Output the [x, y] coordinate of the center of the cell containing the given text.  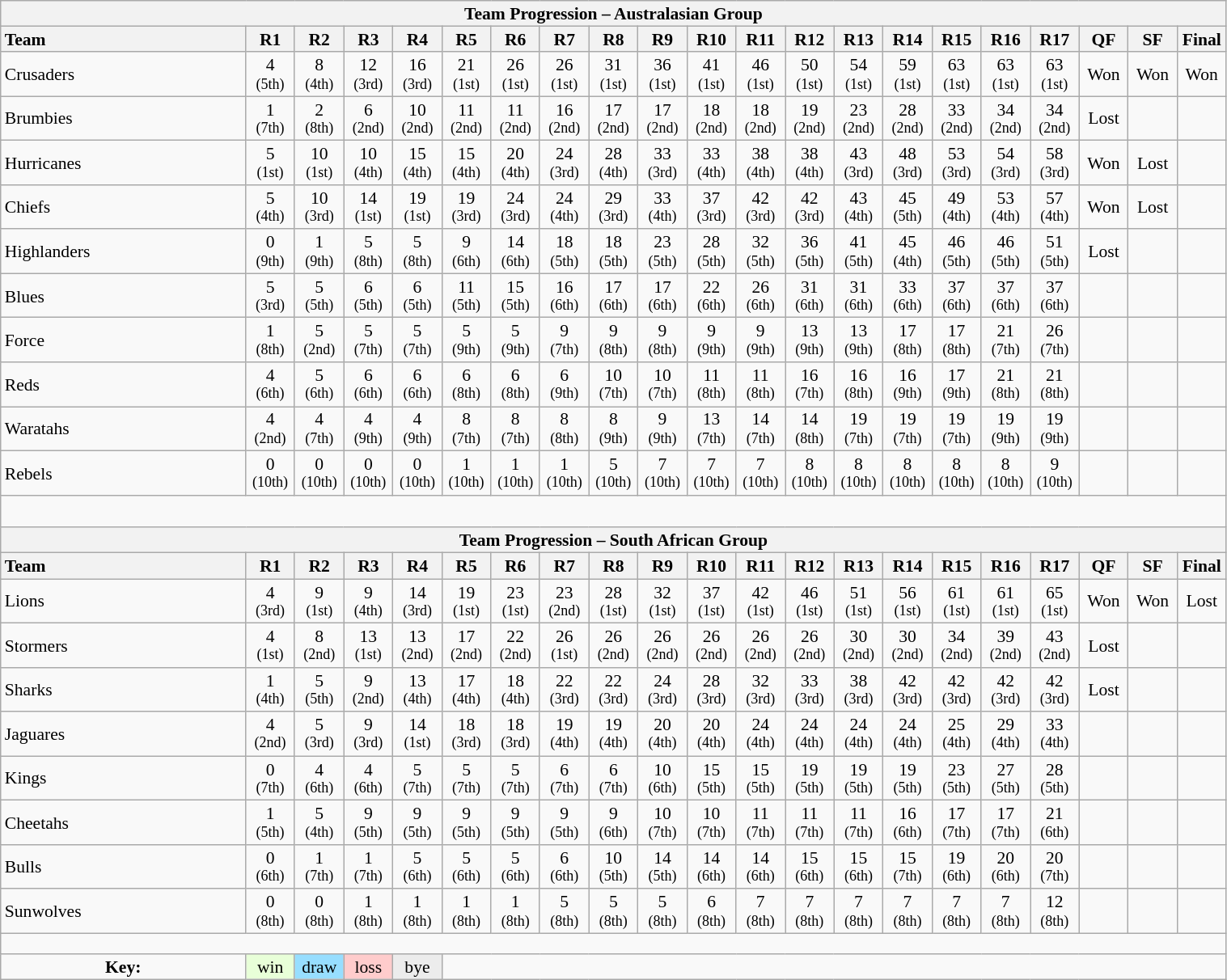
8 (8th) [565, 429]
Sharks [123, 691]
51 (1st) [859, 602]
10 (1st) [319, 163]
Brumbies [123, 118]
42 (1st) [760, 602]
21 (1st) [466, 74]
Highlanders [123, 252]
32 (1st) [663, 602]
0 (9th) [270, 252]
Waratahs [123, 429]
Force [123, 340]
43 (2nd) [1055, 645]
28 (2nd) [908, 118]
28 (4th) [613, 163]
4 (5th) [270, 74]
18 (4th) [516, 691]
10 (3rd) [319, 207]
8 (9th) [613, 429]
9 (3rd) [369, 734]
43 (4th) [859, 207]
1 (9th) [319, 252]
17 (4th) [466, 691]
loss [369, 967]
0 (7th) [270, 778]
6 (2nd) [369, 118]
12 (3rd) [369, 74]
29 (3rd) [613, 207]
31 (1st) [613, 74]
19 (3rd) [466, 207]
16 (3rd) [417, 74]
26 (7th) [1055, 340]
56 (1st) [908, 602]
38 (3rd) [859, 691]
12 (8th) [1055, 912]
21 (6th) [1055, 823]
Cheetahs [123, 823]
Crusaders [123, 74]
41 (1st) [712, 74]
23 (1st) [516, 602]
10 (5th) [613, 867]
draw [319, 967]
14 (7th) [760, 429]
54 (3rd) [1006, 163]
39 (2nd) [1006, 645]
27 (5th) [1006, 778]
Kings [123, 778]
20 (6th) [1006, 867]
Blues [123, 296]
1 (4th) [270, 691]
10 (2nd) [417, 118]
Sunwolves [123, 912]
50 (1st) [809, 74]
16 (7th) [809, 385]
11 (5th) [466, 296]
32 (3rd) [760, 691]
2 (8th) [319, 118]
Team Progression – Australasian Group [613, 14]
13 (2nd) [417, 645]
17 (9th) [956, 385]
36 (1st) [663, 74]
4 (3rd) [270, 602]
Lions [123, 602]
Chiefs [123, 207]
0 (6th) [270, 867]
Hurricanes [123, 163]
65 (1st) [1055, 602]
14 (5th) [663, 867]
57 (4th) [1055, 207]
32 (5th) [760, 252]
8 (2nd) [319, 645]
22 (6th) [712, 296]
33 (6th) [908, 296]
Team Progression – South African Group [613, 541]
22 (2nd) [516, 645]
37 (1st) [712, 602]
21 (7th) [1006, 340]
win [270, 967]
26 (6th) [760, 296]
1 (5th) [270, 823]
4 (7th) [319, 429]
58 (3rd) [1055, 163]
45 (5th) [908, 207]
49 (4th) [956, 207]
5 (1st) [270, 163]
37 (3rd) [712, 207]
9 (2nd) [369, 691]
29 (4th) [1006, 734]
45 (4th) [908, 252]
13 (1st) [369, 645]
28 (1st) [613, 602]
13 (4th) [417, 691]
5 (2nd) [319, 340]
28 (3rd) [712, 691]
14 (8th) [809, 429]
14 (3rd) [417, 602]
Bulls [123, 867]
Stormers [123, 645]
4 (1st) [270, 645]
Reds [123, 385]
9 (4th) [369, 602]
41 (5th) [859, 252]
9 (10th) [1055, 474]
9 (1st) [319, 602]
59 (1st) [908, 74]
10 (4th) [369, 163]
36 (5th) [809, 252]
54 (1st) [859, 74]
20 (7th) [1055, 867]
19 (6th) [956, 867]
51 (5th) [1055, 252]
9 (7th) [565, 340]
25 (4th) [956, 734]
43 (3rd) [859, 163]
8 (4th) [319, 74]
53 (4th) [1006, 207]
13 (7th) [712, 429]
48 (3rd) [908, 163]
5 (10th) [613, 474]
16 (2nd) [565, 118]
15 (7th) [908, 867]
16 (9th) [908, 385]
Rebels [123, 474]
33 (2nd) [956, 118]
10 (6th) [663, 778]
16 (8th) [859, 385]
bye [417, 967]
19 (2nd) [809, 118]
Jaguares [123, 734]
53 (3rd) [956, 163]
6 (9th) [565, 385]
Key: [123, 967]
